Pinpoint the cell where the given text exists, returning its (X, Y) midpoint coordinate. 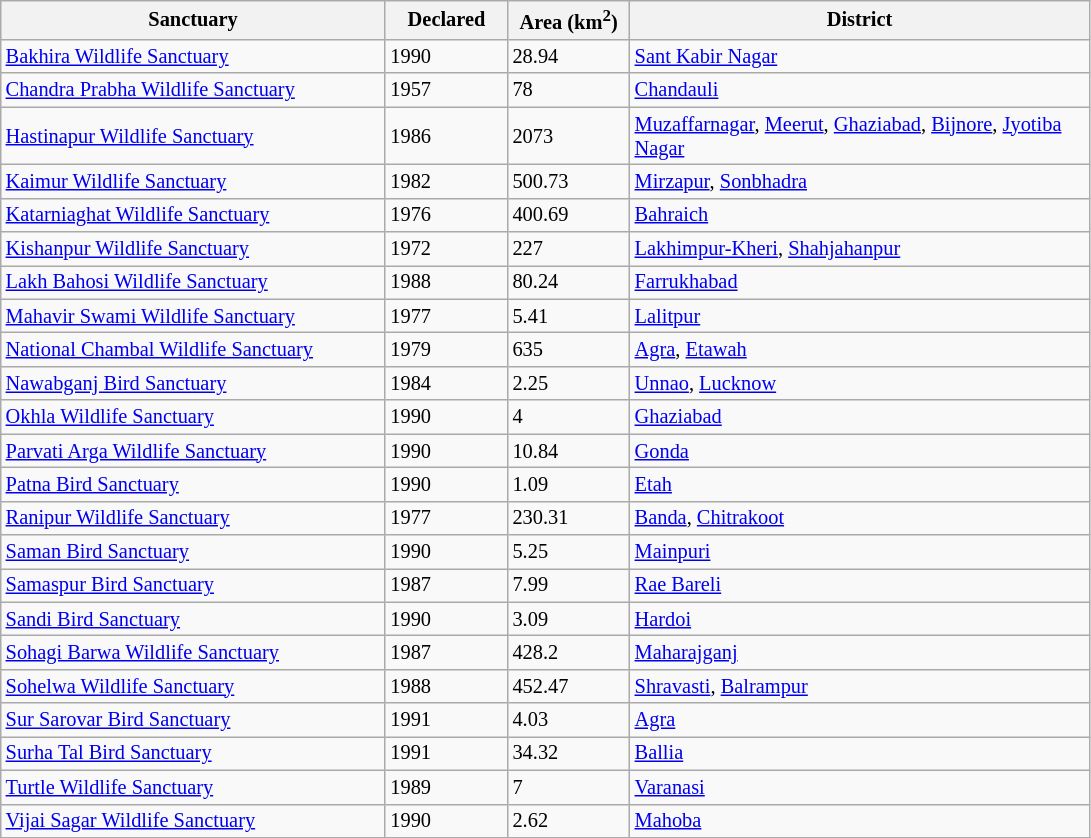
78 (569, 90)
4.03 (569, 720)
1984 (446, 383)
80.24 (569, 282)
Gonda (860, 451)
Ballia (860, 753)
Maharajganj (860, 652)
7.99 (569, 585)
Hastinapur Wildlife Sanctuary (194, 136)
428.2 (569, 652)
Declared (446, 20)
Saman Bird Sanctuary (194, 551)
National Chambal Wildlife Sanctuary (194, 350)
1957 (446, 90)
Agra, Etawah (860, 350)
Ranipur Wildlife Sanctuary (194, 518)
2073 (569, 136)
Katarniaghat Wildlife Sanctuary (194, 215)
3.09 (569, 619)
Samaspur Bird Sanctuary (194, 585)
7 (569, 787)
500.73 (569, 181)
Ghaziabad (860, 417)
Sohagi Barwa Wildlife Sanctuary (194, 652)
Muzaffarnagar, Meerut, Ghaziabad, Bijnore, Jyotiba Nagar (860, 136)
452.47 (569, 686)
Patna Bird Sanctuary (194, 484)
Agra (860, 720)
Mirzapur, Sonbhadra (860, 181)
1989 (446, 787)
34.32 (569, 753)
Vijai Sagar Wildlife Sanctuary (194, 821)
Surha Tal Bird Sanctuary (194, 753)
Hardoi (860, 619)
Bahraich (860, 215)
Shravasti, Balrampur (860, 686)
Varanasi (860, 787)
Okhla Wildlife Sanctuary (194, 417)
Lakhimpur-Kheri, Shahjahanpur (860, 249)
Mahavir Swami Wildlife Sanctuary (194, 316)
Nawabganj Bird Sanctuary (194, 383)
1982 (446, 181)
28.94 (569, 56)
Unnao, Lucknow (860, 383)
2.62 (569, 821)
Farrukhabad (860, 282)
Turtle Wildlife Sanctuary (194, 787)
Mainpuri (860, 551)
Parvati Arga Wildlife Sanctuary (194, 451)
1979 (446, 350)
Chandauli (860, 90)
Mahoba (860, 821)
5.25 (569, 551)
227 (569, 249)
Sandi Bird Sanctuary (194, 619)
Sanctuary (194, 20)
2.25 (569, 383)
Kishanpur Wildlife Sanctuary (194, 249)
230.31 (569, 518)
Lalitpur (860, 316)
Rae Bareli (860, 585)
1976 (446, 215)
1.09 (569, 484)
10.84 (569, 451)
Lakh Bahosi Wildlife Sanctuary (194, 282)
District (860, 20)
Chandra Prabha Wildlife Sanctuary (194, 90)
Sant Kabir Nagar (860, 56)
Sur Sarovar Bird Sanctuary (194, 720)
Kaimur Wildlife Sanctuary (194, 181)
1986 (446, 136)
1972 (446, 249)
Sohelwa Wildlife Sanctuary (194, 686)
Etah (860, 484)
400.69 (569, 215)
Area (km2) (569, 20)
5.41 (569, 316)
Banda, Chitrakoot (860, 518)
Bakhira Wildlife Sanctuary (194, 56)
4 (569, 417)
635 (569, 350)
